Locate the cell with the specified text and output its (X, Y) center coordinate. 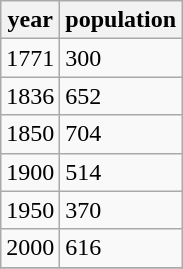
1771 (30, 58)
616 (121, 248)
2000 (30, 248)
year (30, 20)
1836 (30, 96)
1950 (30, 210)
1900 (30, 172)
population (121, 20)
300 (121, 58)
704 (121, 134)
514 (121, 172)
370 (121, 210)
1850 (30, 134)
652 (121, 96)
